Search for the cell housing the specified text and yield its [x, y] center coordinate. 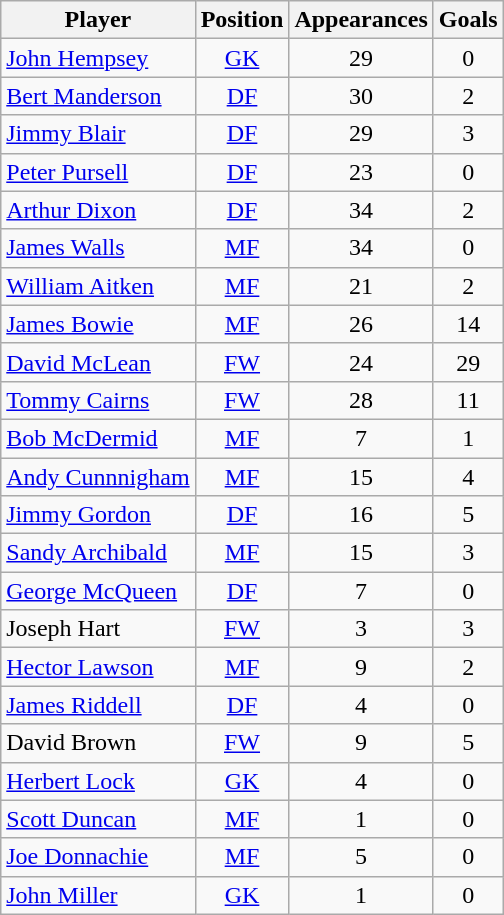
Tommy Cairns [98, 400]
James Walls [98, 248]
Andy Cunnnigham [98, 477]
Jimmy Gordon [98, 515]
James Bowie [98, 324]
Peter Pursell [98, 172]
Joseph Hart [98, 629]
David Brown [98, 743]
Sandy Archibald [98, 553]
24 [361, 362]
16 [361, 515]
21 [361, 286]
Bob McDermid [98, 438]
David McLean [98, 362]
George McQueen [98, 591]
Player [98, 20]
Joe Donnachie [98, 857]
Scott Duncan [98, 819]
23 [361, 172]
Arthur Dixon [98, 210]
Goals [468, 20]
26 [361, 324]
John Hempsey [98, 58]
11 [468, 400]
Appearances [361, 20]
28 [361, 400]
30 [361, 96]
Herbert Lock [98, 781]
Hector Lawson [98, 667]
James Riddell [98, 705]
14 [468, 324]
Jimmy Blair [98, 134]
John Miller [98, 895]
Bert Manderson [98, 96]
Position [242, 20]
William Aitken [98, 286]
